Pinpoint the cell where the given text exists, returning its (x, y) midpoint coordinate. 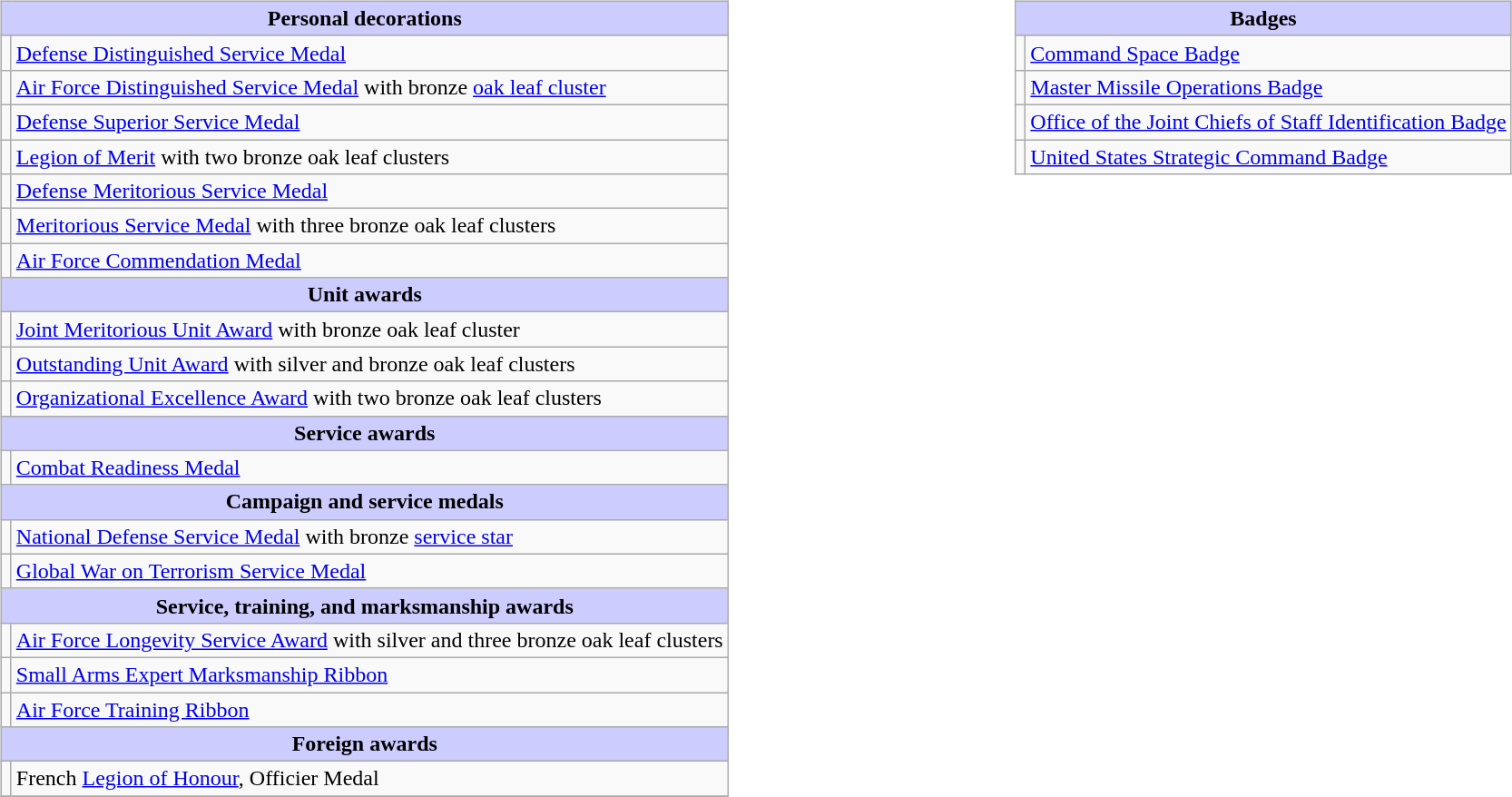
French Legion of Honour, Officier Medal (369, 779)
Service, training, and marksmanship awards (365, 605)
Small Arms Expert Marksmanship Ribbon (369, 674)
Joint Meritorious Unit Award with bronze oak leaf cluster (369, 330)
Air Force Distinguished Service Medal with bronze oak leaf cluster (369, 87)
Outstanding Unit Award with silver and bronze oak leaf clusters (369, 364)
Personal decorations (365, 18)
Legion of Merit with two bronze oak leaf clusters (369, 157)
Defense Superior Service Medal (369, 122)
Badges (1263, 18)
Combat Readiness Medal (369, 467)
Organizational Excellence Award with two bronze oak leaf clusters (369, 398)
Defense Meritorious Service Medal (369, 192)
National Defense Service Medal with bronze service star (369, 536)
Global War on Terrorism Service Medal (369, 571)
Service awards (365, 433)
Unit awards (365, 295)
Campaign and service medals (365, 502)
Air Force Commendation Medal (369, 261)
Office of the Joint Chiefs of Staff Identification Badge (1269, 122)
Meritorious Service Medal with three bronze oak leaf clusters (369, 226)
Air Force Longevity Service Award with silver and three bronze oak leaf clusters (369, 640)
United States Strategic Command Badge (1269, 157)
Foreign awards (365, 744)
Master Missile Operations Badge (1269, 87)
Air Force Training Ribbon (369, 709)
Defense Distinguished Service Medal (369, 53)
Command Space Badge (1269, 53)
